Detect which cell encompasses the target text, then output its [x, y] center coordinate. 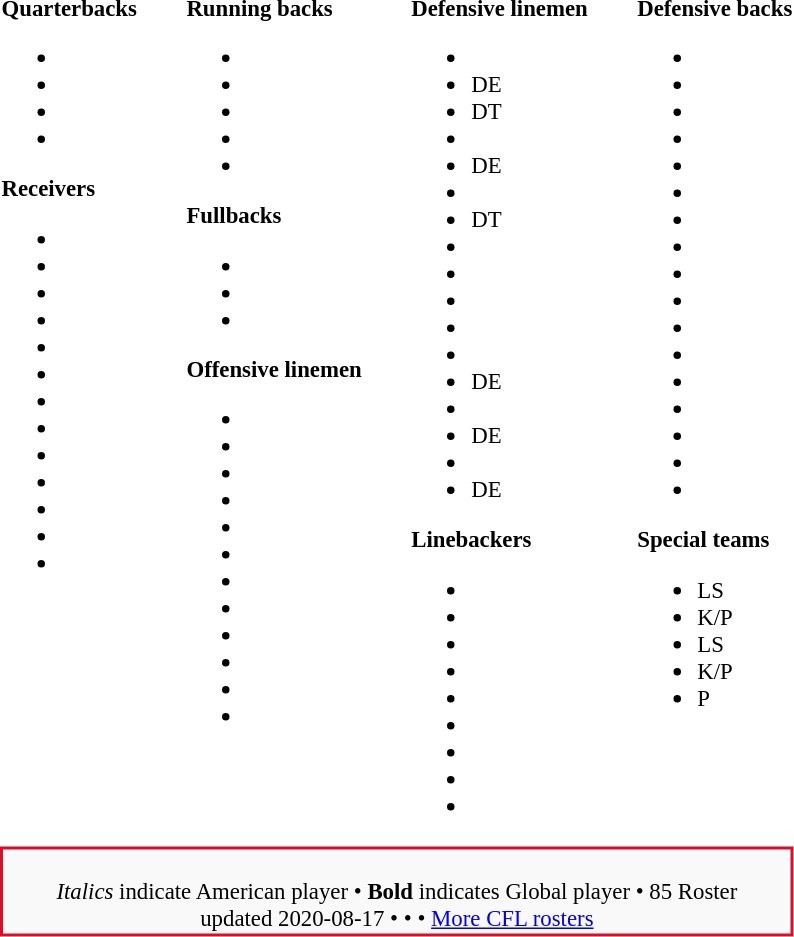
Italics indicate American player • Bold indicates Global player • 85 Roster updated 2020-08-17 • • • More CFL rosters [397, 891]
